Provide the (x, y) coordinate of the cell's center where the given text is located.  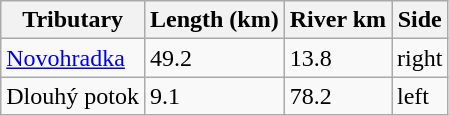
Side (420, 20)
Novohradka (73, 58)
Dlouhý potok (73, 96)
River km (338, 20)
78.2 (338, 96)
49.2 (214, 58)
right (420, 58)
13.8 (338, 58)
left (420, 96)
9.1 (214, 96)
Tributary (73, 20)
Length (km) (214, 20)
